Provide the [x, y] coordinate of the cell's center where the given text is located.  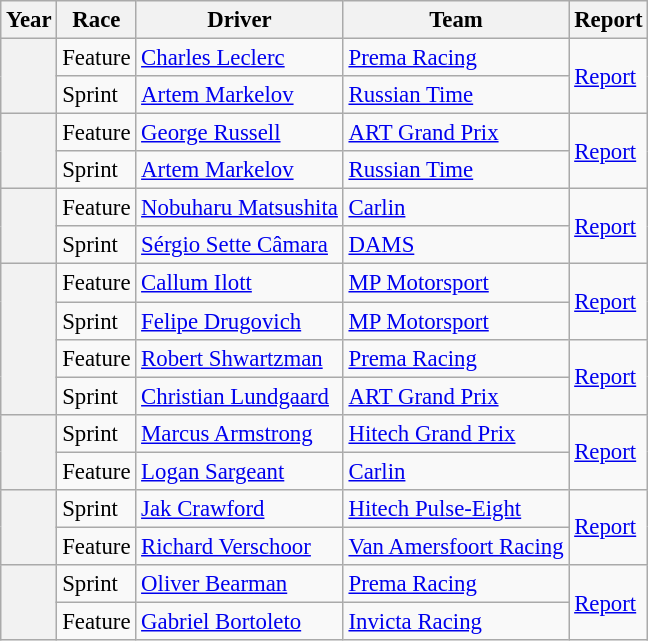
Felipe Drugovich [240, 321]
Robert Shwartzman [240, 358]
Year [29, 20]
Charles Leclerc [240, 58]
DAMS [456, 245]
Hitech Pulse-Eight [456, 509]
Richard Verschoor [240, 546]
Invicta Racing [456, 621]
Sérgio Sette Câmara [240, 245]
Driver [240, 20]
Race [96, 20]
Logan Sargeant [240, 471]
Gabriel Bortoleto [240, 621]
Hitech Grand Prix [456, 433]
Christian Lundgaard [240, 396]
Team [456, 20]
Callum Ilott [240, 283]
Marcus Armstrong [240, 433]
Nobuharu Matsushita [240, 208]
Van Amersfoort Racing [456, 546]
Jak Crawford [240, 509]
Oliver Bearman [240, 584]
George Russell [240, 133]
